Extract the [x, y] coordinate from the center of the cell holding the provided text.  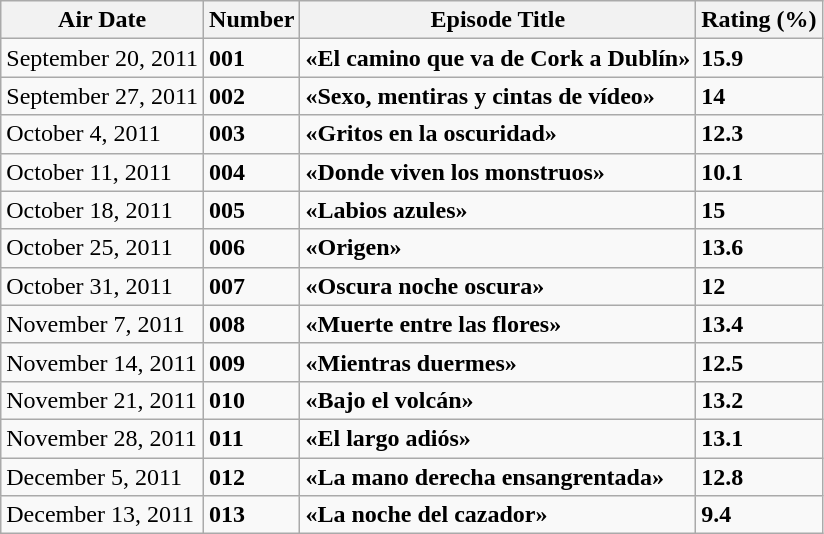
«Donde viven los monstruos» [498, 172]
003 [252, 134]
13.4 [759, 324]
«Oscura noche oscura» [498, 286]
«Mientras duermes» [498, 362]
November 14, 2011 [102, 362]
12.5 [759, 362]
002 [252, 96]
14 [759, 96]
013 [252, 515]
«Sexo, mentiras y cintas de vídeo» [498, 96]
October 4, 2011 [102, 134]
009 [252, 362]
October 25, 2011 [102, 248]
10.1 [759, 172]
Air Date [102, 20]
October 11, 2011 [102, 172]
«El camino que va de Cork a Dublín» [498, 58]
November 21, 2011 [102, 400]
«Labios azules» [498, 210]
9.4 [759, 515]
12.8 [759, 477]
Number [252, 20]
«Gritos en la oscuridad» [498, 134]
«Muerte entre las flores» [498, 324]
13.2 [759, 400]
«La mano derecha ensangrentada» [498, 477]
October 18, 2011 [102, 210]
«Bajo el volcán» [498, 400]
December 5, 2011 [102, 477]
004 [252, 172]
Episode Title [498, 20]
September 20, 2011 [102, 58]
011 [252, 438]
005 [252, 210]
«El largo adiós» [498, 438]
15 [759, 210]
December 13, 2011 [102, 515]
November 7, 2011 [102, 324]
008 [252, 324]
006 [252, 248]
«La noche del cazador» [498, 515]
November 28, 2011 [102, 438]
012 [252, 477]
13.6 [759, 248]
010 [252, 400]
12 [759, 286]
«Origen» [498, 248]
13.1 [759, 438]
15.9 [759, 58]
001 [252, 58]
October 31, 2011 [102, 286]
Rating (%) [759, 20]
007 [252, 286]
12.3 [759, 134]
September 27, 2011 [102, 96]
